Identify which cell holds the provided text, then report its (x, y) central coordinate. 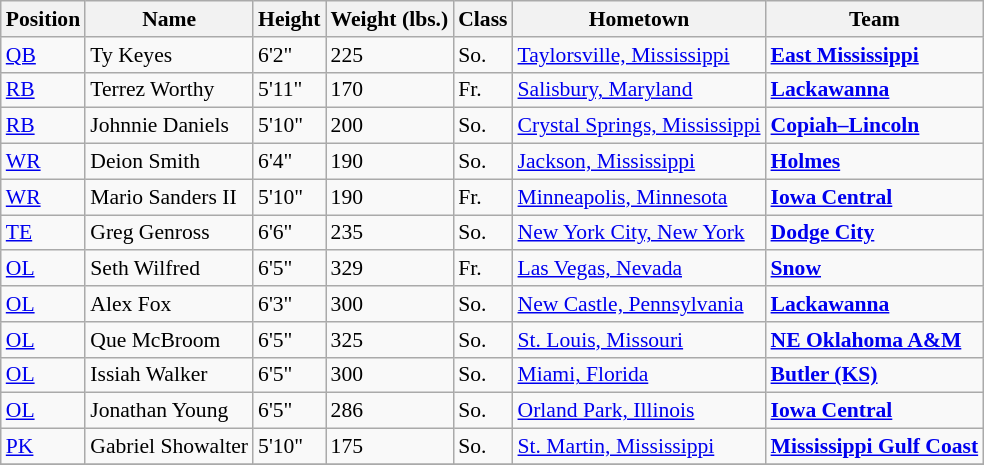
Height (289, 19)
Terrez Worthy (169, 90)
Gabriel Showalter (169, 447)
329 (390, 269)
200 (390, 126)
Las Vegas, Nevada (640, 269)
NE Oklahoma A&M (875, 340)
6'3" (289, 304)
Orland Park, Illinois (640, 411)
Snow (875, 269)
Name (169, 19)
Mario Sanders II (169, 197)
Alex Fox (169, 304)
Jackson, Mississippi (640, 162)
Weight (lbs.) (390, 19)
175 (390, 447)
Team (875, 19)
286 (390, 411)
325 (390, 340)
St. Martin, Mississippi (640, 447)
225 (390, 55)
Mississippi Gulf Coast (875, 447)
6'4" (289, 162)
170 (390, 90)
6'6" (289, 233)
New York City, New York (640, 233)
TE (43, 233)
6'2" (289, 55)
Que McBroom (169, 340)
Butler (KS) (875, 375)
PK (43, 447)
QB (43, 55)
Holmes (875, 162)
Taylorsville, Mississippi (640, 55)
Minneapolis, Minnesota (640, 197)
5'11" (289, 90)
Deion Smith (169, 162)
St. Louis, Missouri (640, 340)
Miami, Florida (640, 375)
New Castle, Pennsylvania (640, 304)
Ty Keyes (169, 55)
Class (482, 19)
Greg Genross (169, 233)
Hometown (640, 19)
Copiah–Lincoln (875, 126)
Salisbury, Maryland (640, 90)
Crystal Springs, Mississippi (640, 126)
Dodge City (875, 233)
East Mississippi (875, 55)
Jonathan Young (169, 411)
Johnnie Daniels (169, 126)
Position (43, 19)
Issiah Walker (169, 375)
235 (390, 233)
Seth Wilfred (169, 269)
